For the text-containing cell, return its midpoint in [x, y] coordinate format. 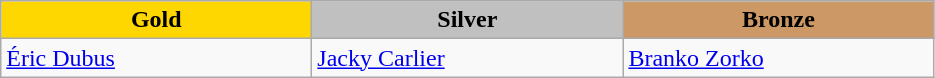
Silver [468, 20]
Jacky Carlier [468, 58]
Branko Zorko [778, 58]
Gold [156, 20]
Bronze [778, 20]
Éric Dubus [156, 58]
